For the text-containing cell, return its midpoint in (x, y) coordinate format. 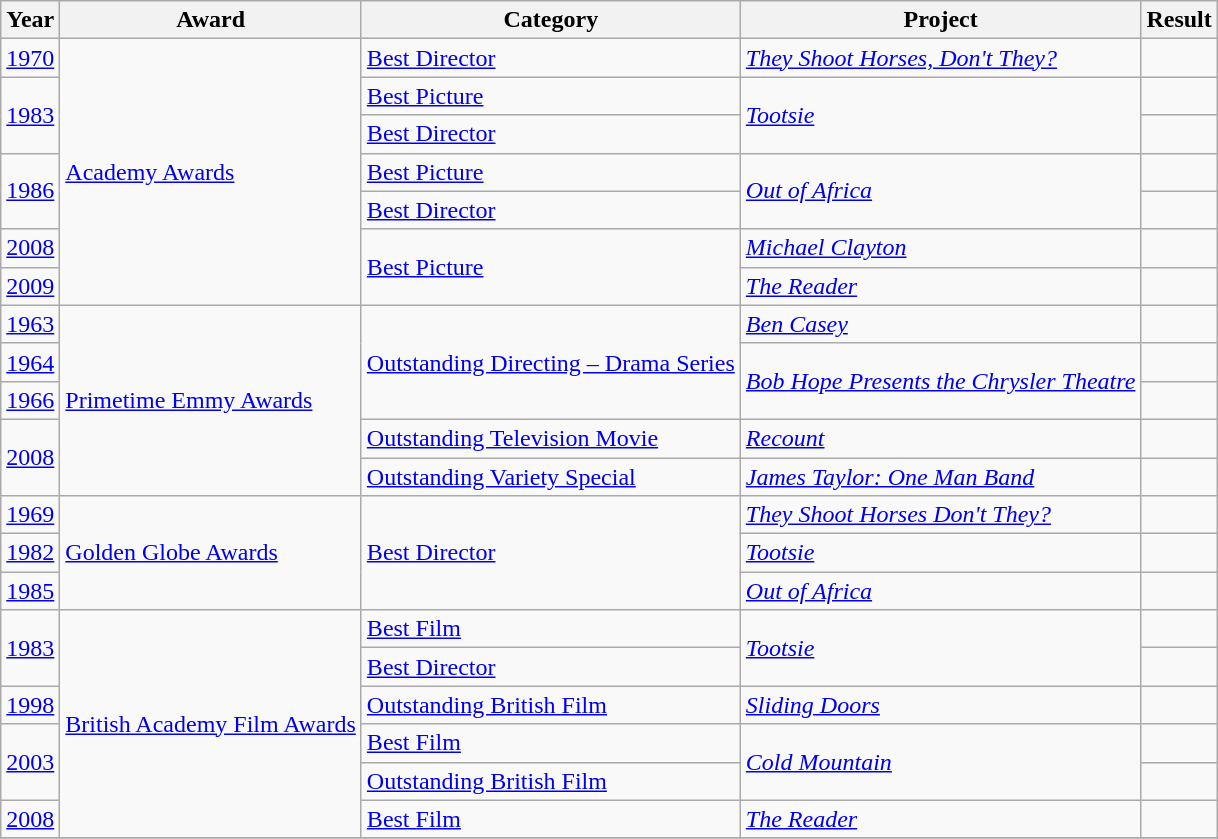
1982 (30, 553)
Ben Casey (940, 324)
1970 (30, 58)
Result (1179, 20)
2009 (30, 286)
Year (30, 20)
1998 (30, 705)
Recount (940, 438)
Michael Clayton (940, 248)
They Shoot Horses Don't They? (940, 515)
Award (211, 20)
Category (550, 20)
Sliding Doors (940, 705)
1964 (30, 362)
1969 (30, 515)
Bob Hope Presents the Chrysler Theatre (940, 381)
2003 (30, 762)
Academy Awards (211, 172)
1966 (30, 400)
1963 (30, 324)
Primetime Emmy Awards (211, 400)
Project (940, 20)
Cold Mountain (940, 762)
Outstanding Variety Special (550, 477)
Outstanding Directing – Drama Series (550, 362)
Golden Globe Awards (211, 553)
1985 (30, 591)
British Academy Film Awards (211, 724)
They Shoot Horses, Don't They? (940, 58)
Outstanding Television Movie (550, 438)
1986 (30, 191)
James Taylor: One Man Band (940, 477)
